Determine the [x, y] coordinate at the center of the cell enclosing the given text.  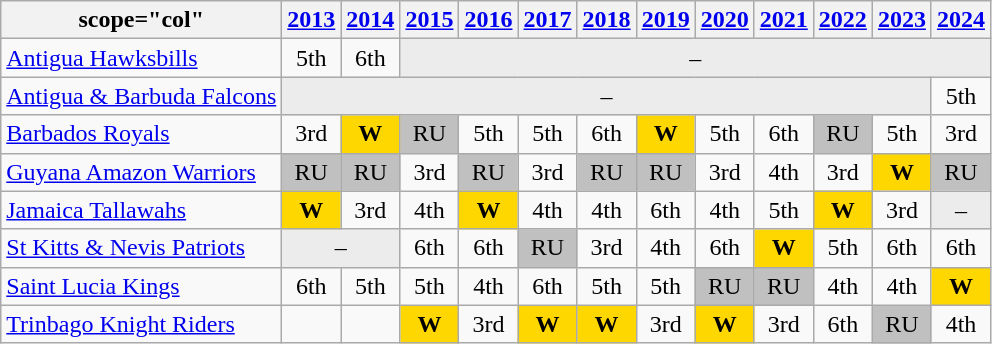
Jamaica Tallawahs [142, 210]
St Kitts & Nevis Patriots [142, 248]
2020 [724, 20]
2022 [842, 20]
Trinbago Knight Riders [142, 324]
Antigua Hawksbills [142, 58]
2024 [960, 20]
2019 [666, 20]
scope="col" [142, 20]
2018 [606, 20]
2015 [430, 20]
2023 [902, 20]
2016 [488, 20]
Guyana Amazon Warriors [142, 172]
Saint Lucia Kings [142, 286]
2017 [548, 20]
2014 [370, 20]
Antigua & Barbuda Falcons [142, 96]
2013 [312, 20]
2021 [784, 20]
Barbados Royals [142, 134]
